Return the (X, Y) coordinate for the center point of the cell that contains the specified text.  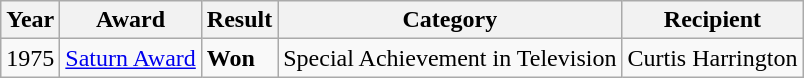
Saturn Award (131, 58)
1975 (30, 58)
Curtis Harrington (712, 58)
Category (450, 20)
Award (131, 20)
Year (30, 20)
Won (239, 58)
Special Achievement in Television (450, 58)
Recipient (712, 20)
Result (239, 20)
